Scan for the cell matching the given text and deliver its (X, Y) coordinate at center. 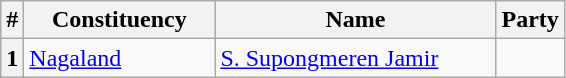
Nagaland (120, 58)
1 (12, 58)
# (12, 20)
S. Supongmeren Jamir (356, 58)
Constituency (120, 20)
Name (356, 20)
Party (530, 20)
